Capture the cell that displays the provided text and extract its [x, y] central coordinate. 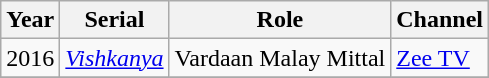
Year [30, 20]
Vardaan Malay Mittal [280, 58]
Role [280, 20]
Vishkanya [114, 58]
2016 [30, 58]
Zee TV [440, 58]
Channel [440, 20]
Serial [114, 20]
